From the cell containing the given text, extract its center point as (X, Y) coordinate. 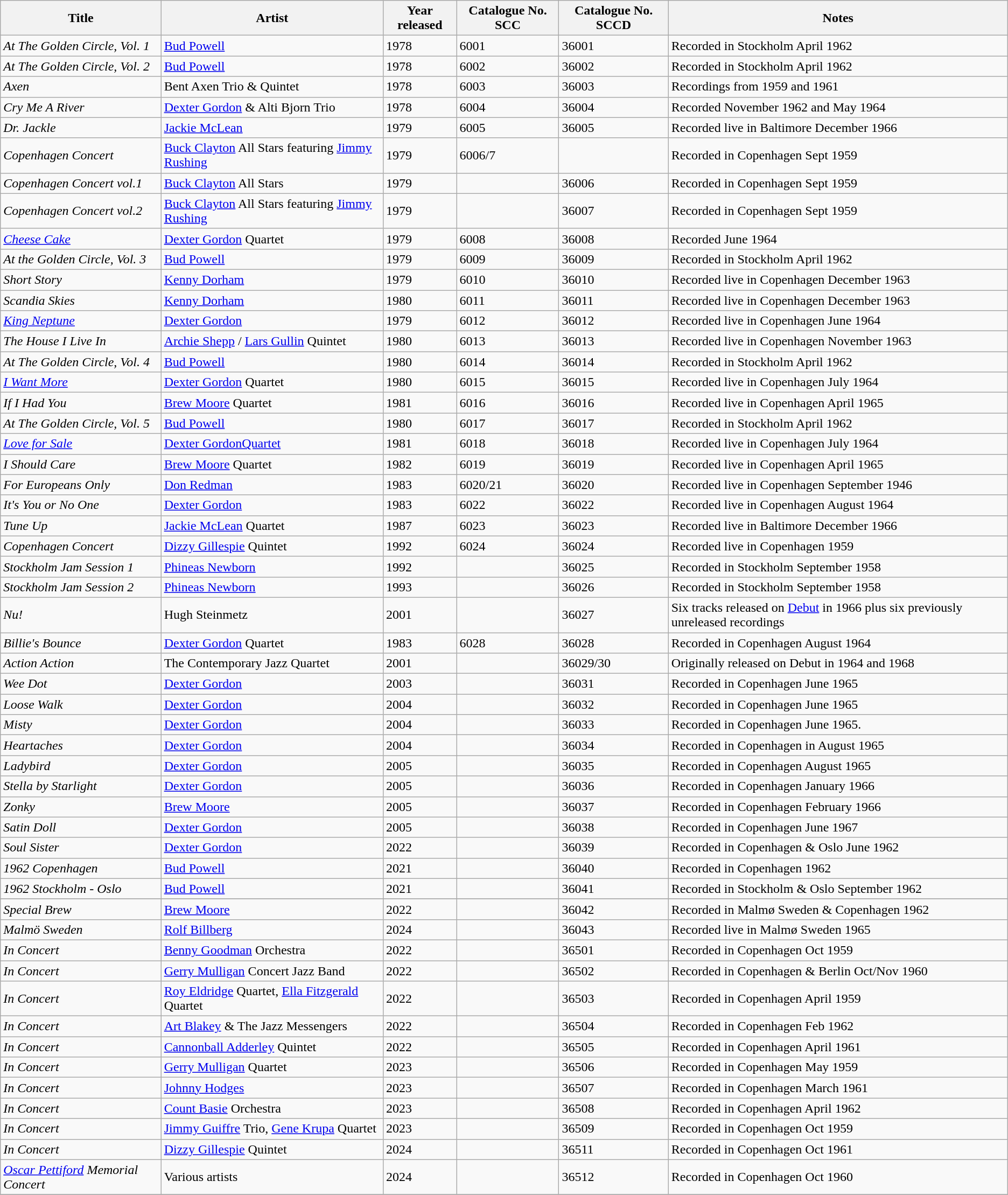
Recorded in Malmø Sweden & Copenhagen 1962 (838, 909)
36043 (614, 930)
6015 (508, 382)
Dr. Jackle (81, 128)
Recorded in Copenhagen April 1962 (838, 1108)
36006 (614, 183)
Copenhagen Concert vol.2 (81, 211)
Originally released on Debut in 1964 and 1968 (838, 663)
6014 (508, 362)
Bent Axen Trio & Quintet (272, 87)
36001 (614, 46)
Recorded in Copenhagen Oct 1960 (838, 1177)
Stockholm Jam Session 2 (81, 587)
Oscar Pettiford Memorial Concert (81, 1177)
Love for Sale (81, 444)
Dexter Gordon & Alti Bjorn Trio (272, 107)
36012 (614, 321)
Recorded in Copenhagen February 1966 (838, 807)
Rolf Billberg (272, 930)
1993 (420, 587)
36506 (614, 1067)
36029/30 (614, 663)
36014 (614, 362)
36022 (614, 505)
Recorded in Copenhagen & Oslo June 1962 (838, 848)
Recorded in Copenhagen Feb 1962 (838, 1026)
Billie's Bounce (81, 642)
Recorded live in Copenhagen 1959 (838, 546)
Stockholm Jam Session 1 (81, 567)
Artist (272, 18)
Dexter GordonQuartet (272, 444)
36507 (614, 1088)
Recorded in Copenhagen Oct 1961 (838, 1149)
36028 (614, 642)
6028 (508, 642)
36042 (614, 909)
36033 (614, 725)
36024 (614, 546)
36027 (614, 615)
Gerry Mulligan Quartet (272, 1067)
At The Golden Circle, Vol. 2 (81, 66)
36013 (614, 341)
6008 (508, 239)
6016 (508, 403)
36511 (614, 1149)
At The Golden Circle, Vol. 1 (81, 46)
6011 (508, 300)
6004 (508, 107)
Heartaches (81, 745)
36509 (614, 1129)
At the Golden Circle, Vol. 3 (81, 259)
Roy Eldridge Quartet, Ella Fitzgerald Quartet (272, 998)
36504 (614, 1026)
Recordings from 1959 and 1961 (838, 87)
6020/21 (508, 485)
Johnny Hodges (272, 1088)
Loose Walk (81, 704)
6006/7 (508, 155)
Recorded in Copenhagen August 1964 (838, 642)
6013 (508, 341)
Cannonball Adderley Quintet (272, 1047)
Gerry Mulligan Concert Jazz Band (272, 971)
Notes (838, 18)
6019 (508, 464)
Recorded in Copenhagen June 1967 (838, 827)
Jimmy Guiffre Trio, Gene Krupa Quartet (272, 1129)
Catalogue No. SCCD (614, 18)
The Contemporary Jazz Quartet (272, 663)
36016 (614, 403)
6024 (508, 546)
Recorded live in Copenhagen November 1963 (838, 341)
36036 (614, 786)
Recorded in Stockholm & Oslo September 1962 (838, 889)
6010 (508, 279)
Nu! (81, 615)
36020 (614, 485)
Recorded live in Copenhagen June 1964 (838, 321)
I Should Care (81, 464)
The House I Live In (81, 341)
Hugh Steinmetz (272, 615)
36018 (614, 444)
Six tracks released on Debut in 1966 plus six previously unreleased recordings (838, 615)
Recorded live in Copenhagen September 1946 (838, 485)
36009 (614, 259)
36034 (614, 745)
Recorded in Copenhagen 1962 (838, 868)
6001 (508, 46)
Jackie McLean (272, 128)
36010 (614, 279)
Recorded live in Copenhagen August 1964 (838, 505)
Recorded in Copenhagen March 1961 (838, 1088)
Catalogue No. SCC (508, 18)
6005 (508, 128)
Soul Sister (81, 848)
36026 (614, 587)
Malmö Sweden (81, 930)
36041 (614, 889)
Tune Up (81, 526)
Special Brew (81, 909)
Satin Doll (81, 827)
Year released (420, 18)
36037 (614, 807)
36003 (614, 87)
36501 (614, 950)
6009 (508, 259)
36038 (614, 827)
1962 Stockholm - Oslo (81, 889)
Recorded in Copenhagen June 1965. (838, 725)
36019 (614, 464)
Various artists (272, 1177)
I Want More (81, 382)
Recorded in Copenhagen in August 1965 (838, 745)
36039 (614, 848)
36011 (614, 300)
36035 (614, 766)
6018 (508, 444)
36505 (614, 1047)
Cry Me A River (81, 107)
Recorded in Copenhagen & Berlin Oct/Nov 1960 (838, 971)
Cheese Cake (81, 239)
6017 (508, 423)
36512 (614, 1177)
36503 (614, 998)
Recorded live in Malmø Sweden 1965 (838, 930)
36025 (614, 567)
Jackie McLean Quartet (272, 526)
Recorded in Copenhagen January 1966 (838, 786)
Title (81, 18)
36017 (614, 423)
36031 (614, 684)
6023 (508, 526)
Recorded June 1964 (838, 239)
Benny Goodman Orchestra (272, 950)
Ladybird (81, 766)
6002 (508, 66)
36015 (614, 382)
Recorded in Copenhagen May 1959 (838, 1067)
36007 (614, 211)
Recorded in Copenhagen April 1961 (838, 1047)
1962 Copenhagen (81, 868)
Zonky (81, 807)
Copenhagen Concert vol.1 (81, 183)
At The Golden Circle, Vol. 4 (81, 362)
It's You or No One (81, 505)
Art Blakey & The Jazz Messengers (272, 1026)
Short Story (81, 279)
36008 (614, 239)
Scandia Skies (81, 300)
Buck Clayton All Stars (272, 183)
36005 (614, 128)
6003 (508, 87)
Action Action (81, 663)
1982 (420, 464)
For Europeans Only (81, 485)
36508 (614, 1108)
Misty (81, 725)
36002 (614, 66)
6012 (508, 321)
2003 (420, 684)
At The Golden Circle, Vol. 5 (81, 423)
Recorded November 1962 and May 1964 (838, 107)
Count Basie Orchestra (272, 1108)
Axen (81, 87)
36040 (614, 868)
36004 (614, 107)
Archie Shepp / Lars Gullin Quintet (272, 341)
36502 (614, 971)
If I Had You (81, 403)
1987 (420, 526)
Wee Dot (81, 684)
Recorded in Copenhagen April 1959 (838, 998)
Stella by Starlight (81, 786)
Don Redman (272, 485)
36023 (614, 526)
6022 (508, 505)
36032 (614, 704)
King Neptune (81, 321)
Recorded in Copenhagen August 1965 (838, 766)
